Provide the (X, Y) coordinate of the cell's center where the given text is located.  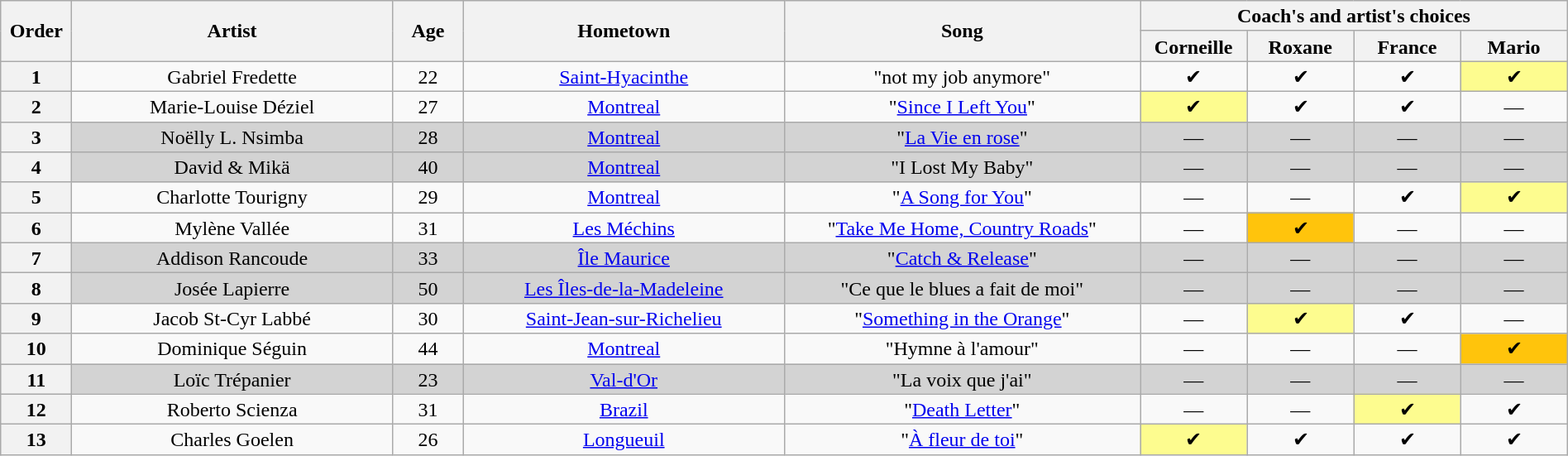
9 (36, 318)
28 (428, 137)
Marie-Louise Déziel (232, 106)
"Something in the Orange" (963, 318)
"À fleur de toi" (963, 440)
3 (36, 137)
30 (428, 318)
2 (36, 106)
27 (428, 106)
10 (36, 349)
Mario (1513, 46)
50 (428, 288)
"A Song for You" (963, 197)
Hometown (624, 31)
Song (963, 31)
Artist (232, 31)
Mylène Vallée (232, 228)
"I Lost My Baby" (963, 167)
6 (36, 228)
Jacob St-Cyr Labbé (232, 318)
26 (428, 440)
Gabriel Fredette (232, 76)
Order (36, 31)
Saint-Jean-sur-Richelieu (624, 318)
Charlotte Tourigny (232, 197)
Noëlly L. Nsimba (232, 137)
Les Méchins (624, 228)
Roberto Scienza (232, 409)
Île Maurice (624, 258)
40 (428, 167)
44 (428, 349)
"not my job anymore" (963, 76)
7 (36, 258)
5 (36, 197)
"La Vie en rose" (963, 137)
Brazil (624, 409)
"Death Letter" (963, 409)
13 (36, 440)
4 (36, 167)
Corneille (1194, 46)
Saint-Hyacinthe (624, 76)
Loïc Trépanier (232, 379)
Coach's and artist's choices (1355, 17)
23 (428, 379)
"Ce que le blues a fait de moi" (963, 288)
Les Îles-de-la-Madeleine (624, 288)
Charles Goelen (232, 440)
Val-d'Or (624, 379)
11 (36, 379)
Josée Lapierre (232, 288)
33 (428, 258)
Dominique Séguin (232, 349)
12 (36, 409)
Addison Rancoude (232, 258)
"Since I Left You" (963, 106)
Longueuil (624, 440)
1 (36, 76)
"Hymne à l'amour" (963, 349)
"Catch & Release" (963, 258)
8 (36, 288)
France (1408, 46)
Age (428, 31)
22 (428, 76)
29 (428, 197)
David & Mikä (232, 167)
Roxane (1300, 46)
"La voix que j'ai" (963, 379)
"Take Me Home, Country Roads" (963, 228)
